Provide the [x, y] coordinate of the cell's center where the given text is located.  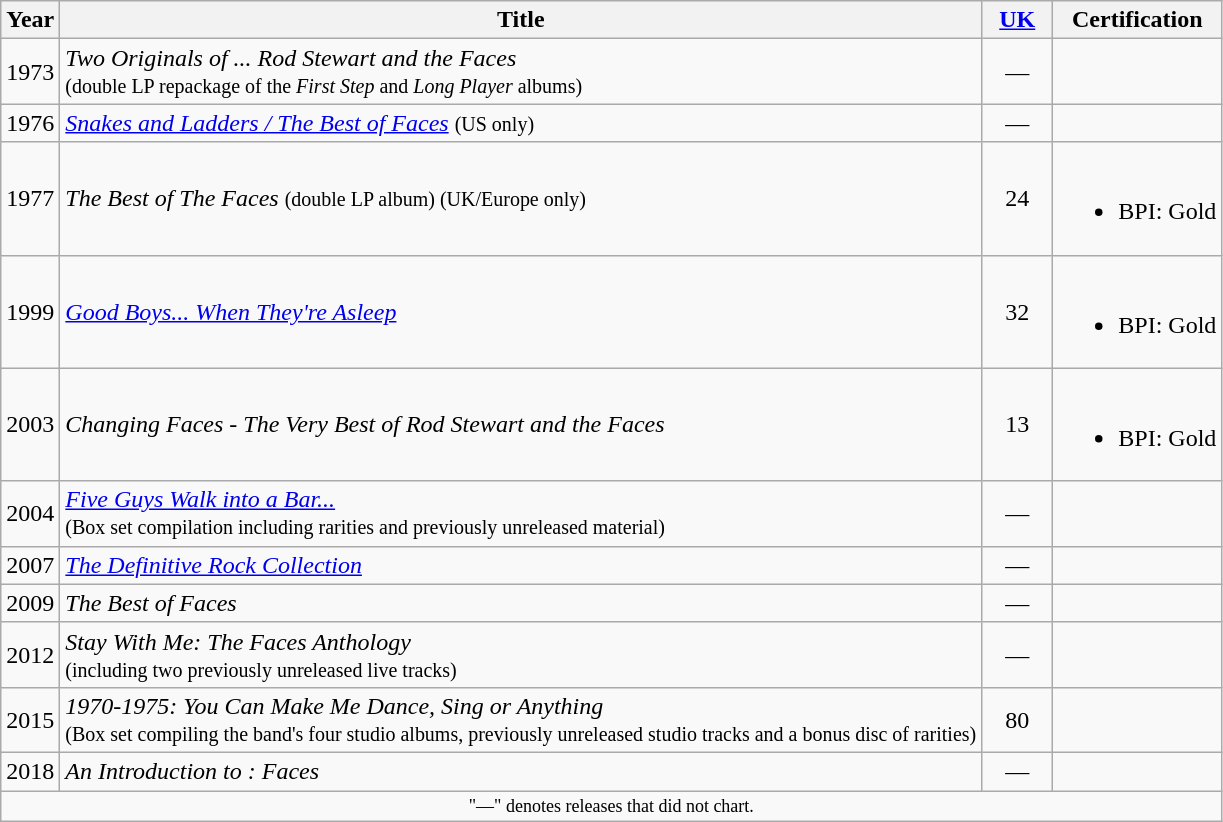
80 [1018, 720]
Snakes and Ladders / The Best of Faces (US only) [521, 123]
1976 [30, 123]
1973 [30, 72]
The Best of Faces [521, 603]
2003 [30, 424]
2015 [30, 720]
Title [521, 20]
24 [1018, 198]
2004 [30, 514]
Year [30, 20]
Stay With Me: The Faces Anthology(including two previously unreleased live tracks) [521, 654]
1977 [30, 198]
"—" denotes releases that did not chart. [612, 806]
An Introduction to : Faces [521, 771]
Good Boys... When They're Asleep [521, 312]
The Best of The Faces (double LP album) (UK/Europe only) [521, 198]
Five Guys Walk into a Bar...(Box set compilation including rarities and previously unreleased material) [521, 514]
Two Originals of ... Rod Stewart and the Faces(double LP repackage of the First Step and Long Player albums) [521, 72]
The Definitive Rock Collection [521, 565]
Changing Faces - The Very Best of Rod Stewart and the Faces [521, 424]
32 [1018, 312]
13 [1018, 424]
2012 [30, 654]
1999 [30, 312]
2009 [30, 603]
Certification [1138, 20]
2007 [30, 565]
UK [1018, 20]
2018 [30, 771]
